Find where the given text appears and provide that cell's center as (X, Y) coordinate. 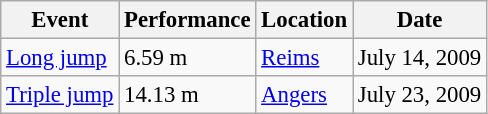
Long jump (60, 58)
Performance (188, 20)
Location (304, 20)
Angers (304, 95)
July 23, 2009 (419, 95)
Event (60, 20)
6.59 m (188, 58)
July 14, 2009 (419, 58)
Reims (304, 58)
Date (419, 20)
Triple jump (60, 95)
14.13 m (188, 95)
